Identify which cell holds the provided text, then report its [x, y] central coordinate. 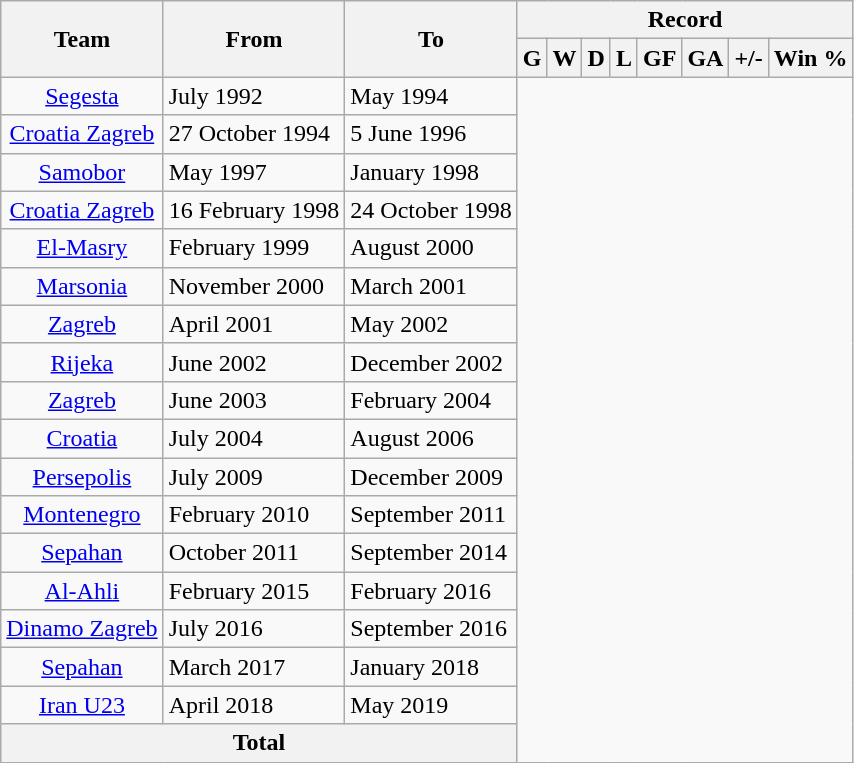
Marsonia [82, 286]
July 2009 [254, 477]
January 2018 [431, 667]
Record [685, 20]
5 June 1996 [431, 134]
Al-Ahli [82, 591]
May 2019 [431, 705]
16 February 1998 [254, 210]
May 1994 [431, 96]
+/- [748, 58]
D [596, 58]
Croatia [82, 438]
February 2015 [254, 591]
March 2017 [254, 667]
Dinamo Zagreb [82, 629]
Montenegro [82, 515]
24 October 1998 [431, 210]
To [431, 39]
January 1998 [431, 172]
Rijeka [82, 362]
El-Masry [82, 248]
Win % [810, 58]
July 1992 [254, 96]
July 2016 [254, 629]
February 2004 [431, 400]
September 2016 [431, 629]
December 2009 [431, 477]
L [624, 58]
September 2011 [431, 515]
February 1999 [254, 248]
December 2002 [431, 362]
From [254, 39]
Samobor [82, 172]
May 1997 [254, 172]
June 2003 [254, 400]
Team [82, 39]
Persepolis [82, 477]
GA [706, 58]
June 2002 [254, 362]
GF [659, 58]
March 2001 [431, 286]
27 October 1994 [254, 134]
September 2014 [431, 553]
April 2018 [254, 705]
November 2000 [254, 286]
Segesta [82, 96]
May 2002 [431, 324]
Iran U23 [82, 705]
October 2011 [254, 553]
February 2010 [254, 515]
W [564, 58]
August 2006 [431, 438]
April 2001 [254, 324]
February 2016 [431, 591]
G [532, 58]
August 2000 [431, 248]
July 2004 [254, 438]
Total [259, 743]
